Scan for the cell matching the given text and deliver its (x, y) coordinate at center. 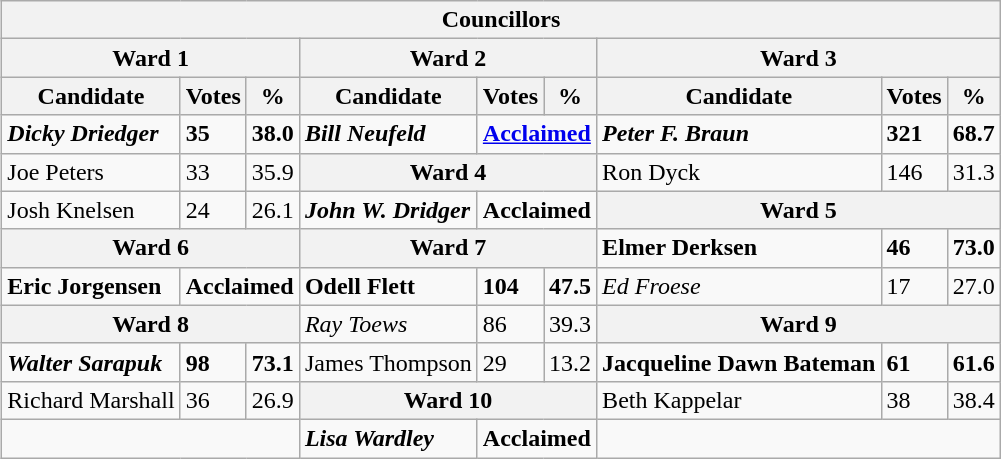
Ray Toews (388, 324)
146 (914, 172)
26.1 (272, 210)
Ward 6 (151, 248)
Eric Jorgensen (91, 286)
Ron Dyck (739, 172)
Ward 8 (151, 324)
Ward 4 (448, 172)
Beth Kappelar (739, 400)
Odell Flett (388, 286)
33 (213, 172)
321 (914, 134)
Bill Neufeld (388, 134)
13.2 (570, 362)
Ward 10 (448, 400)
38.4 (974, 400)
Ward 2 (448, 58)
Ward 5 (799, 210)
Ward 9 (799, 324)
Ward 1 (151, 58)
Joe Peters (91, 172)
39.3 (570, 324)
98 (213, 362)
27.0 (974, 286)
John W. Dridger (388, 210)
Peter F. Braun (739, 134)
Ward 3 (799, 58)
61 (914, 362)
Josh Knelsen (91, 210)
29 (510, 362)
73.0 (974, 248)
Ward 7 (448, 248)
61.6 (974, 362)
Walter Sarapuk (91, 362)
86 (510, 324)
Lisa Wardley (388, 438)
Jacqueline Dawn Bateman (739, 362)
31.3 (974, 172)
38.0 (272, 134)
Richard Marshall (91, 400)
Elmer Derksen (739, 248)
17 (914, 286)
Dicky Driedger (91, 134)
46 (914, 248)
35 (213, 134)
104 (510, 286)
68.7 (974, 134)
36 (213, 400)
Ed Froese (739, 286)
35.9 (272, 172)
47.5 (570, 286)
38 (914, 400)
Councillors (501, 20)
24 (213, 210)
73.1 (272, 362)
26.9 (272, 400)
James Thompson (388, 362)
